Determine the [X, Y] coordinate at the center of the cell enclosing the given text.  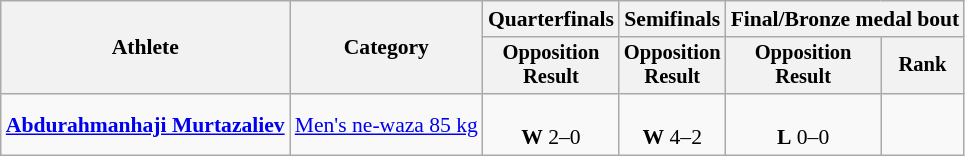
Abdurahmanhaji Murtazaliev [146, 124]
W 4–2 [672, 124]
Rank [923, 66]
Semifinals [672, 19]
Athlete [146, 48]
Men's ne-waza 85 kg [386, 124]
Quarterfinals [551, 19]
Final/Bronze medal bout [846, 19]
L 0–0 [804, 124]
W 2–0 [551, 124]
Category [386, 48]
